Detect which cell encompasses the target text, then output its [x, y] center coordinate. 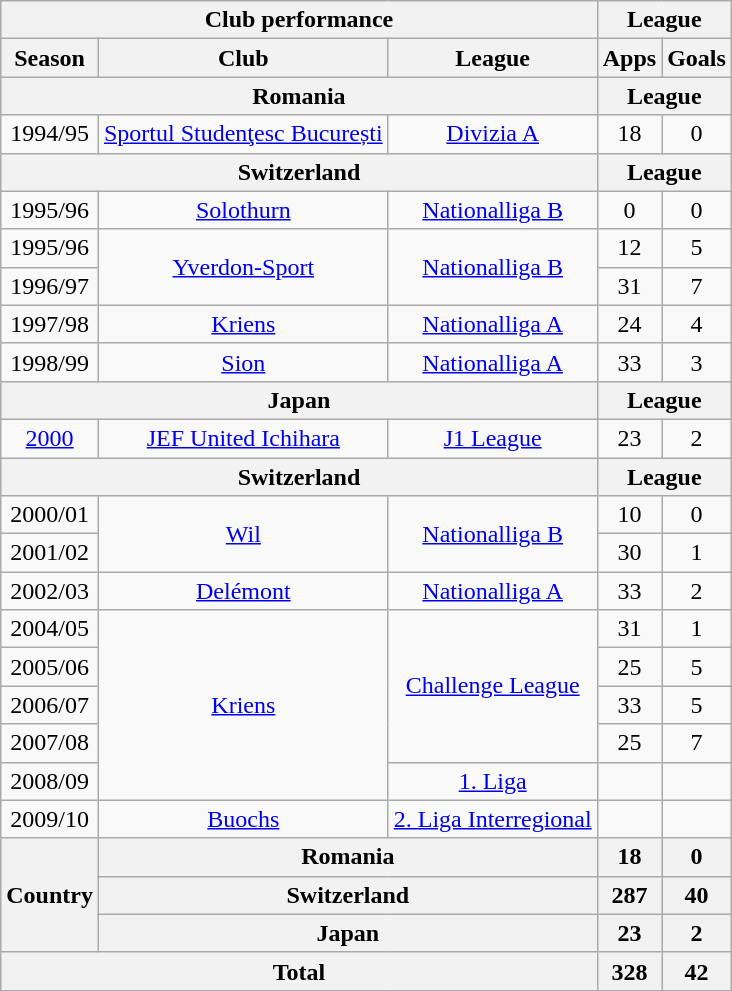
Club performance [299, 20]
Country [50, 895]
Sportul Studenţesc București [243, 134]
4 [697, 324]
1996/97 [50, 286]
Divizia A [492, 134]
24 [629, 324]
2. Liga Interregional [492, 819]
287 [629, 895]
2006/07 [50, 705]
2000/01 [50, 515]
Solothurn [243, 210]
1. Liga [492, 781]
Season [50, 58]
J1 League [492, 438]
Challenge League [492, 686]
12 [629, 248]
2002/03 [50, 591]
2009/10 [50, 819]
Buochs [243, 819]
42 [697, 971]
JEF United Ichihara [243, 438]
Goals [697, 58]
2000 [50, 438]
Delémont [243, 591]
10 [629, 515]
2005/06 [50, 667]
40 [697, 895]
2007/08 [50, 743]
2008/09 [50, 781]
328 [629, 971]
1998/99 [50, 362]
1997/98 [50, 324]
Apps [629, 58]
1994/95 [50, 134]
Yverdon-Sport [243, 267]
Club [243, 58]
3 [697, 362]
2001/02 [50, 553]
2004/05 [50, 629]
Sion [243, 362]
30 [629, 553]
Wil [243, 534]
Total [299, 971]
